Search for the cell housing the specified text and yield its (X, Y) center coordinate. 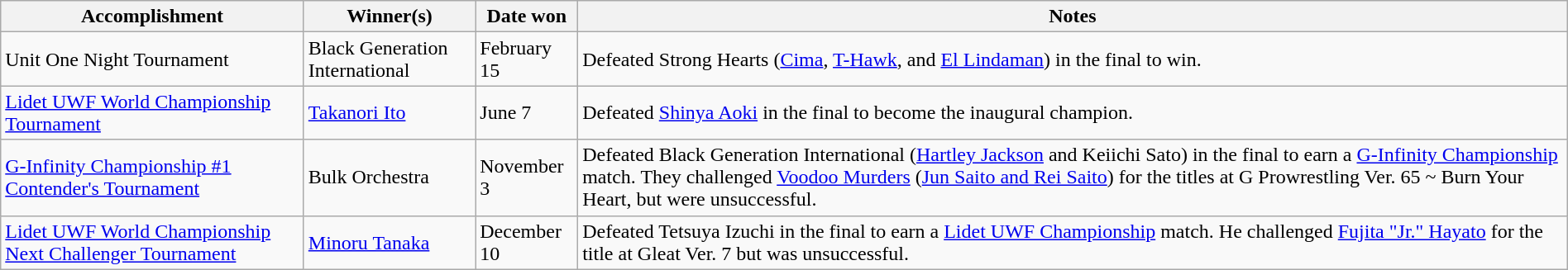
December 10 (527, 243)
Defeated Strong Hearts (Cima, T-Hawk, and El Lindaman) in the final to win. (1073, 59)
February 15 (527, 59)
Lidet UWF World Championship Next Challenger Tournament (152, 243)
Takanori Ito (389, 112)
Lidet UWF World Championship Tournament (152, 112)
Black Generation International (389, 59)
November 3 (527, 178)
Unit One Night Tournament (152, 59)
Minoru Tanaka (389, 243)
Date won (527, 17)
Notes (1073, 17)
Bulk Orchestra (389, 178)
G-Infinity Championship #1 Contender's Tournament (152, 178)
June 7 (527, 112)
Defeated Shinya Aoki in the final to become the inaugural champion. (1073, 112)
Accomplishment (152, 17)
Winner(s) (389, 17)
